Search for the cell housing the specified text and yield its (x, y) center coordinate. 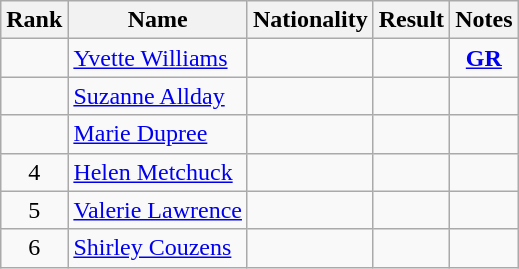
Helen Metchuck (158, 172)
Name (158, 20)
6 (34, 248)
Yvette Williams (158, 58)
Marie Dupree (158, 134)
Notes (484, 20)
5 (34, 210)
Result (411, 20)
Shirley Couzens (158, 248)
GR (484, 58)
Valerie Lawrence (158, 210)
Suzanne Allday (158, 96)
4 (34, 172)
Nationality (310, 20)
Rank (34, 20)
